Extract the (x, y) coordinate from the center of the cell holding the provided text.  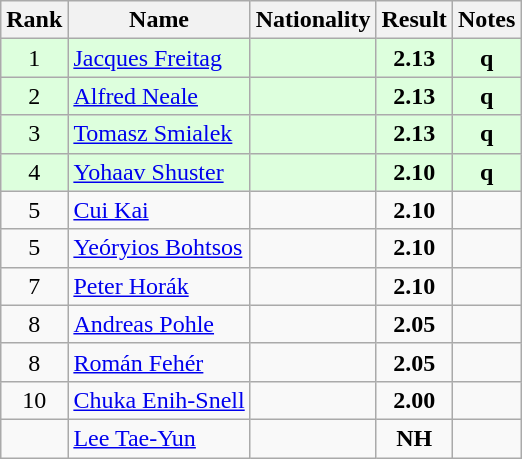
Name (159, 20)
Notes (486, 20)
Rank (34, 20)
Tomasz Smialek (159, 134)
Chuka Enih-Snell (159, 400)
4 (34, 172)
Jacques Freitag (159, 58)
3 (34, 134)
Result (414, 20)
2.00 (414, 400)
Peter Horák (159, 286)
Lee Tae-Yun (159, 438)
7 (34, 286)
1 (34, 58)
2 (34, 96)
Cui Kai (159, 210)
10 (34, 400)
Yohaav Shuster (159, 172)
Yeóryios Bohtsos (159, 248)
Andreas Pohle (159, 324)
Alfred Neale (159, 96)
Nationality (313, 20)
NH (414, 438)
Román Fehér (159, 362)
